For the text-containing cell, return its midpoint in [X, Y] coordinate format. 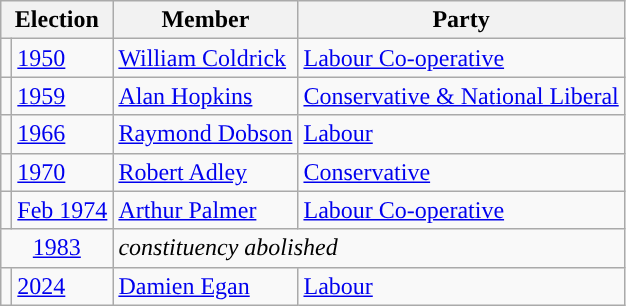
2024 [62, 286]
Election [57, 20]
Robert Adley [206, 172]
Alan Hopkins [206, 96]
1959 [62, 96]
1966 [62, 134]
Conservative [461, 172]
Damien Egan [206, 286]
Raymond Dobson [206, 134]
Member [206, 20]
1970 [62, 172]
Feb 1974 [62, 210]
William Coldrick [206, 58]
Party [461, 20]
Conservative & National Liberal [461, 96]
1983 [57, 248]
constituency abolished [368, 248]
Arthur Palmer [206, 210]
1950 [62, 58]
